Identify which cell holds the provided text, then report its [x, y] central coordinate. 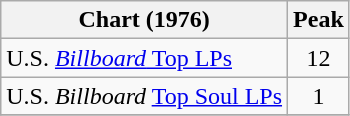
Chart (1976) [144, 20]
1 [319, 96]
U.S. Billboard Top Soul LPs [144, 96]
U.S. Billboard Top LPs [144, 58]
Peak [319, 20]
12 [319, 58]
